From the cell containing the given text, extract its center point as (X, Y) coordinate. 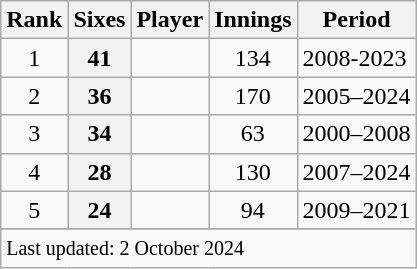
170 (253, 96)
Period (356, 20)
94 (253, 210)
Innings (253, 20)
2008-2023 (356, 58)
2000–2008 (356, 134)
2009–2021 (356, 210)
Sixes (100, 20)
2007–2024 (356, 172)
2 (34, 96)
130 (253, 172)
36 (100, 96)
3 (34, 134)
63 (253, 134)
5 (34, 210)
34 (100, 134)
4 (34, 172)
134 (253, 58)
Rank (34, 20)
Last updated: 2 October 2024 (208, 248)
Player (170, 20)
2005–2024 (356, 96)
24 (100, 210)
1 (34, 58)
41 (100, 58)
28 (100, 172)
